Provide the (X, Y) coordinate of the cell's center where the given text is located.  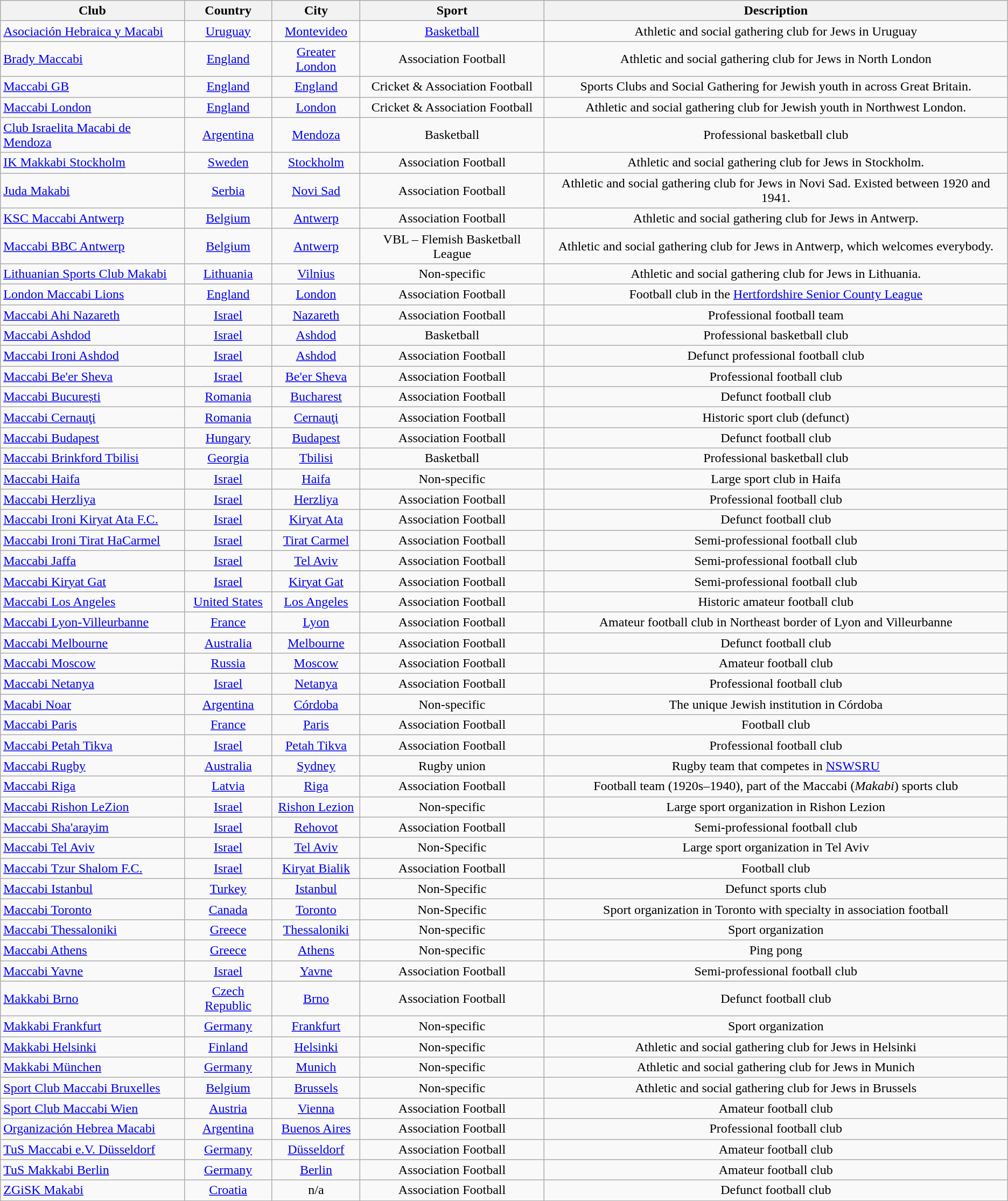
Russia (228, 664)
Professional football team (775, 315)
Petah Tikva (316, 745)
Maccabi Brinkford Tbilisi (93, 458)
Munich (316, 1067)
Rishon Lezion (316, 807)
Moscow (316, 664)
Athletic and social gathering club for Jews in North London (775, 59)
Country (228, 11)
Defunct professional football club (775, 356)
Brno (316, 998)
Maccabi Toronto (93, 909)
Maccabi Rugby (93, 766)
Maccabi Ashdod (93, 336)
TuS Maccabi e.V. Düsseldorf (93, 1149)
TuS Makkabi Berlin (93, 1170)
Hungary (228, 438)
Canada (228, 909)
Maccabi Be'er Sheva (93, 376)
Athletic and social gathering club for Jews in Novi Sad. Existed between 1920 and 1941. (775, 191)
Maccabi Sha'arayim (93, 827)
Maccabi Haifa (93, 479)
Large sport club in Haifa (775, 479)
Maccabi Ahi Nazareth (93, 315)
Makkabi Brno (93, 998)
Uruguay (228, 31)
Lyon (316, 622)
Vienna (316, 1108)
Paris (316, 725)
Brady Maccabi (93, 59)
Sport Club Maccabi Bruxelles (93, 1088)
Rugby union (452, 766)
Novi Sad (316, 191)
Macabi Noar (93, 704)
Sport Club Maccabi Wien (93, 1108)
Córdoba (316, 704)
United States (228, 602)
Tirat Carmel (316, 540)
KSC Maccabi Antwerp (93, 218)
Athletic and social gathering club for Jews in Brussels (775, 1088)
Maccabi Paris (93, 725)
Sport organization in Toronto with specialty in association football (775, 909)
Toronto (316, 909)
Maccabi Jaffa (93, 561)
Frankfurt (316, 1027)
Maccabi Thessaloniki (93, 930)
Maccabi Riga (93, 786)
VBL – Flemish Basketball League (452, 246)
Amateur football club in Northeast border of Lyon and Villeurbanne (775, 622)
Greater London (316, 59)
Yavne (316, 971)
Athletic and social gathering club for Jewish youth in Northwest London. (775, 107)
Montevideo (316, 31)
Historic amateur football club (775, 602)
Maccabi București (93, 397)
Melbourne (316, 643)
Haifa (316, 479)
Rugby team that competes in NSWSRU (775, 766)
Riga (316, 786)
Historic sport club (defunct) (775, 417)
Maccabi Yavne (93, 971)
Maccabi Kiryat Gat (93, 581)
Turkey (228, 889)
Austria (228, 1108)
Kiryat Gat (316, 581)
Maccabi Istanbul (93, 889)
Club Israelita Macabi de Mendoza (93, 135)
Maccabi Petah Tikva (93, 745)
Istanbul (316, 889)
Vilnius (316, 274)
Maccabi Herzliya (93, 499)
Maccabi Netanya (93, 684)
Sport (452, 11)
Rehovot (316, 827)
Organización Hebrea Macabi (93, 1129)
ZGiSK Makabi (93, 1190)
Maccabi Los Angeles (93, 602)
Athens (316, 950)
Lithuania (228, 274)
Los Angeles (316, 602)
Athletic and social gathering club for Jews in Helsinki (775, 1047)
Helsinki (316, 1047)
Makkabi Frankfurt (93, 1027)
Cernauţi (316, 417)
Nazareth (316, 315)
Kiryat Ata (316, 520)
Herzliya (316, 499)
Mendoza (316, 135)
Maccabi Cernauţi (93, 417)
Maccabi Melbourne (93, 643)
Maccabi London (93, 107)
Athletic and social gathering club for Jews in Antwerp. (775, 218)
Stockholm (316, 163)
Serbia (228, 191)
Large sport organization in Tel Aviv (775, 848)
Athletic and social gathering club for Jews in Stockholm. (775, 163)
Maccabi Budapest (93, 438)
Athletic and social gathering club for Jews in Antwerp, which welcomes everybody. (775, 246)
Georgia (228, 458)
Be'er Sheva (316, 376)
Netanya (316, 684)
Makkabi München (93, 1067)
City (316, 11)
Maccabi Tel Aviv (93, 848)
n/a (316, 1190)
Club (93, 11)
Sports Clubs and Social Gathering for Jewish youth in across Great Britain. (775, 87)
Finland (228, 1047)
Makkabi Helsinki (93, 1047)
Sweden (228, 163)
Kiryat Bialik (316, 868)
Athletic and social gathering club for Jews in Lithuania. (775, 274)
Tbilisi (316, 458)
Defunct sports club (775, 889)
Ping pong (775, 950)
Bucharest (316, 397)
Maccabi Ironi Kiryat Ata F.C. (93, 520)
Maccabi Ironi Ashdod (93, 356)
Maccabi Athens (93, 950)
Juda Makabi (93, 191)
Buenos Aires (316, 1129)
Athletic and social gathering club for Jews in Munich (775, 1067)
Berlin (316, 1170)
IK Makkabi Stockholm (93, 163)
The unique Jewish institution in Córdoba (775, 704)
Budapest (316, 438)
Brussels (316, 1088)
Maccabi Ironi Tirat HaCarmel (93, 540)
Asociación Hebraica y Macabi (93, 31)
Large sport organization in Rishon Lezion (775, 807)
Football club in the Hertfordshire Senior County League (775, 294)
Football team (1920s–1940), part of the Maccabi (Makabi) sports club (775, 786)
Croatia (228, 1190)
Athletic and social gathering club for Jews in Uruguay (775, 31)
Maccabi BBC Antwerp (93, 246)
Maccabi Lyon-Villeurbanne (93, 622)
Czech Republic (228, 998)
Maccabi Tzur Shalom F.C. (93, 868)
London Maccabi Lions (93, 294)
Latvia (228, 786)
Maccabi Rishon LeZion (93, 807)
Sydney (316, 766)
Maccabi GB (93, 87)
Lithuanian Sports Club Makabi (93, 274)
Maccabi Moscow (93, 664)
Description (775, 11)
Düsseldorf (316, 1149)
Thessaloniki (316, 930)
